Return [x, y] of the center of cell containing provided text 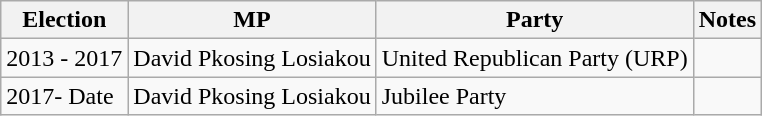
Notes [727, 20]
2017- Date [64, 96]
MP [252, 20]
Election [64, 20]
2013 - 2017 [64, 58]
United Republican Party (URP) [534, 58]
Party [534, 20]
Jubilee Party [534, 96]
